Search for the cell housing the specified text and yield its [x, y] center coordinate. 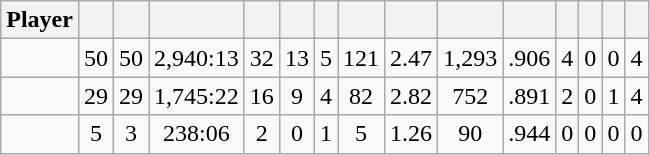
16 [262, 96]
238:06 [197, 134]
82 [362, 96]
90 [470, 134]
.944 [530, 134]
121 [362, 58]
.891 [530, 96]
1.26 [412, 134]
2,940:13 [197, 58]
2.47 [412, 58]
3 [132, 134]
2.82 [412, 96]
1,293 [470, 58]
9 [296, 96]
.906 [530, 58]
32 [262, 58]
1,745:22 [197, 96]
752 [470, 96]
Player [40, 20]
13 [296, 58]
